Return the (X, Y) coordinate for the center point of the cell that contains the specified text.  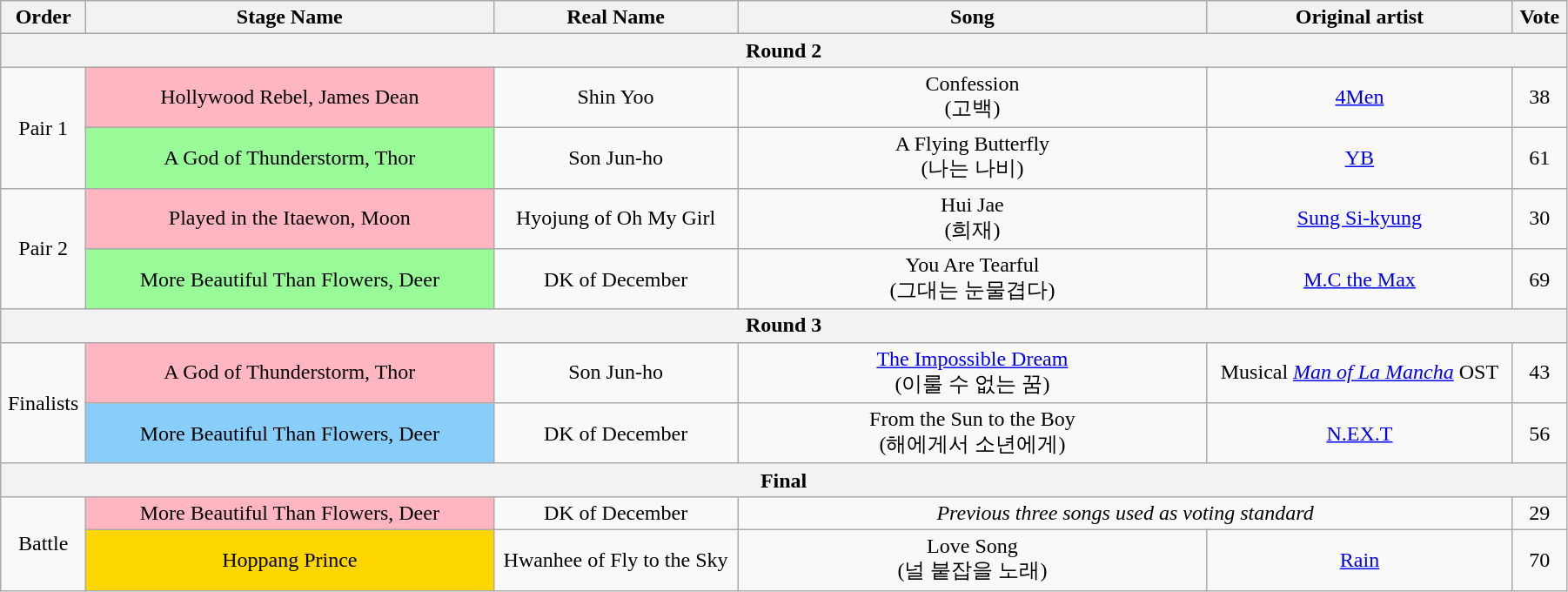
Previous three songs used as voting standard (1125, 513)
Vote (1539, 17)
30 (1539, 219)
Hyojung of Oh My Girl (616, 219)
A Flying Butterfly(나는 나비) (973, 158)
Pair 2 (44, 249)
Hollywood Rebel, James Dean (290, 98)
Real Name (616, 17)
61 (1539, 158)
Hoppang Prince (290, 560)
70 (1539, 560)
Sung Si-kyung (1359, 219)
Finalists (44, 402)
43 (1539, 373)
M.C the Max (1359, 279)
N.EX.T (1359, 434)
Stage Name (290, 17)
Confession(고백) (973, 98)
Played in the Itaewon, Moon (290, 219)
Musical Man of La Mancha OST (1359, 373)
Love Song(널 붙잡을 노래) (973, 560)
Hui Jae(희재) (973, 219)
Battle (44, 543)
From the Sun to the Boy(해에게서 소년에게) (973, 434)
Pair 1 (44, 127)
69 (1539, 279)
Song (973, 17)
YB (1359, 158)
Order (44, 17)
4Men (1359, 98)
56 (1539, 434)
Round 3 (784, 326)
Final (784, 480)
Round 2 (784, 50)
Hwanhee of Fly to the Sky (616, 560)
Original artist (1359, 17)
The Impossible Dream (이룰 수 없는 꿈) (973, 373)
Rain (1359, 560)
29 (1539, 513)
Shin Yoo (616, 98)
You Are Tearful(그대는 눈물겹다) (973, 279)
38 (1539, 98)
